Provide the (x, y) coordinate of the cell's center where the given text is located.  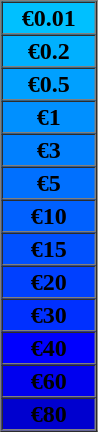
€0.2 (49, 50)
€80 (49, 414)
€30 (49, 314)
€0.01 (49, 18)
€5 (49, 182)
€40 (49, 348)
€3 (49, 150)
€1 (49, 116)
€15 (49, 248)
€20 (49, 282)
€0.5 (49, 84)
€10 (49, 216)
€60 (49, 380)
